Return the (x, y) coordinate for the center point of the cell that contains the specified text.  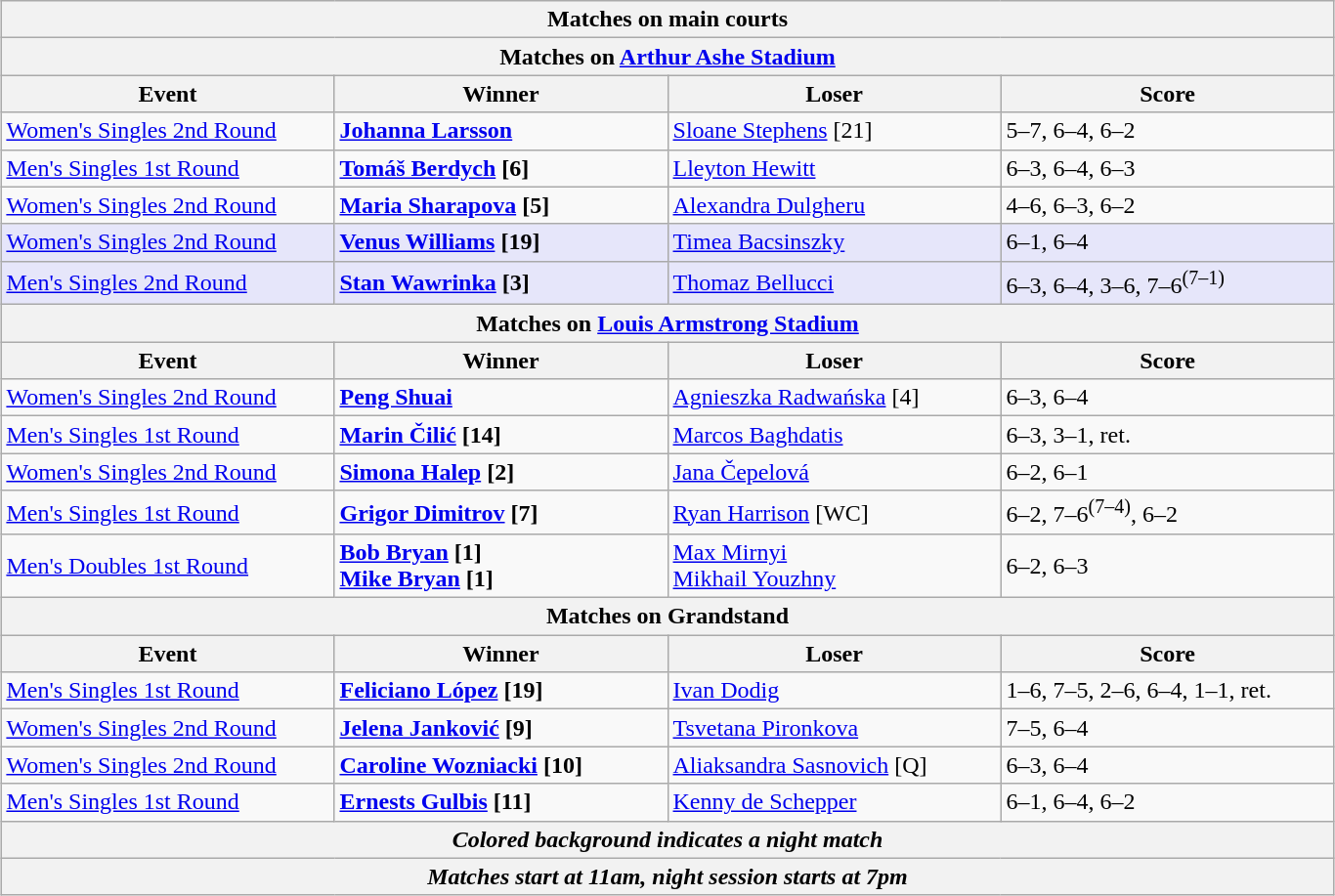
Marin Čilić [14] (500, 435)
Matches on Arthur Ashe Stadium (667, 57)
6–1, 6–4 (1167, 242)
6–3, 6–4, 6–3 (1167, 168)
1–6, 7–5, 2–6, 6–4, 1–1, ret. (1167, 691)
Feliciano López [19] (500, 691)
Caroline Wozniacki [10] (500, 765)
5–7, 6–4, 6–2 (1167, 131)
Matches on Grandstand (667, 617)
Colored background indicates a night match (667, 839)
6–3, 6–4, 3–6, 7–6(7–1) (1167, 283)
Peng Shuai (500, 398)
Men's Doubles 1st Round (168, 567)
6–1, 6–4, 6–2 (1167, 802)
6–3, 3–1, ret. (1167, 435)
Aliaksandra Sasnovich [Q] (835, 765)
Lleyton Hewitt (835, 168)
Ernests Gulbis [11] (500, 802)
Matches start at 11am, night session starts at 7pm (667, 876)
Max Mirnyi Mikhail Youzhny (835, 567)
4–6, 6–3, 6–2 (1167, 205)
Timea Bacsinszky (835, 242)
Stan Wawrinka [3] (500, 283)
Matches on main courts (667, 20)
Kenny de Schepper (835, 802)
Agnieszka Radwańska [4] (835, 398)
Simona Halep [2] (500, 472)
Tomáš Berdych [6] (500, 168)
Bob Bryan [1] Mike Bryan [1] (500, 567)
Thomaz Bellucci (835, 283)
Marcos Baghdatis (835, 435)
Alexandra Dulgheru (835, 205)
Matches on Louis Armstrong Stadium (667, 323)
Ryan Harrison [WC] (835, 512)
6–2, 6–3 (1167, 567)
Johanna Larsson (500, 131)
Jana Čepelová (835, 472)
Sloane Stephens [21] (835, 131)
Maria Sharapova [5] (500, 205)
Men's Singles 2nd Round (168, 283)
Jelena Janković [9] (500, 728)
6–2, 7–6(7–4), 6–2 (1167, 512)
Tsvetana Pironkova (835, 728)
Venus Williams [19] (500, 242)
Ivan Dodig (835, 691)
7–5, 6–4 (1167, 728)
6–2, 6–1 (1167, 472)
Grigor Dimitrov [7] (500, 512)
